Search for the cell housing the specified text and yield its (X, Y) center coordinate. 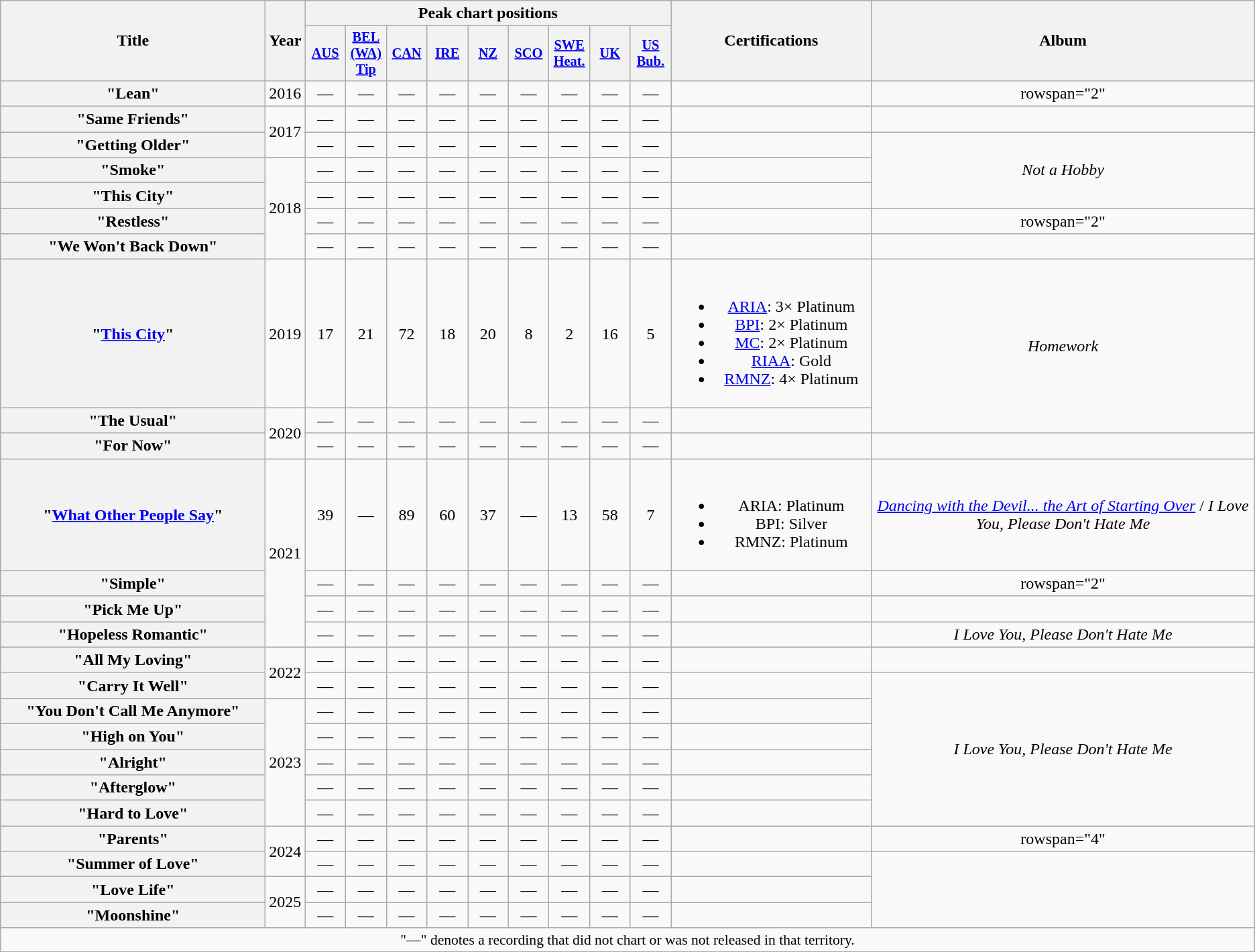
"What Other People Say" (133, 515)
NZ (488, 54)
SCO (528, 54)
"Restless" (133, 221)
72 (406, 334)
UK (610, 54)
"Hopeless Romantic" (133, 634)
Title (133, 41)
BEL(WA)Tip (366, 54)
"For Now" (133, 446)
"Same Friends" (133, 119)
"Alright" (133, 762)
2016 (286, 93)
2017 (286, 132)
2023 (286, 762)
"Lean" (133, 93)
Dancing with the Devil... the Art of Starting Over / I Love You, Please Don't Hate Me (1063, 515)
"Love Life" (133, 890)
"Afterglow" (133, 788)
7 (650, 515)
rowspan="4" (1063, 839)
21 (366, 334)
CAN (406, 54)
"You Don't Call Me Anymore" (133, 711)
2019 (286, 334)
2024 (286, 851)
"Carry It Well" (133, 685)
"Parents" (133, 839)
Certifications (771, 41)
"Hard to Love" (133, 813)
39 (326, 515)
Year (286, 41)
"Smoke" (133, 170)
13 (570, 515)
"Simple" (133, 583)
2018 (286, 209)
18 (448, 334)
2 (570, 334)
17 (326, 334)
"We Won't Back Down" (133, 247)
ARIA: 3× PlatinumBPI: 2× PlatinumMC: 2× PlatinumRIAA: GoldRMNZ: 4× Platinum (771, 334)
Not a Hobby (1063, 170)
Album (1063, 41)
89 (406, 515)
60 (448, 515)
Peak chart positions (488, 13)
20 (488, 334)
"—" denotes a recording that did not chart or was not released in that territory. (627, 940)
"Getting Older" (133, 145)
16 (610, 334)
2025 (286, 902)
2020 (286, 433)
2021 (286, 552)
"All My Loving" (133, 660)
IRE (448, 54)
Homework (1063, 346)
"Summer of Love" (133, 864)
"Moonshine" (133, 915)
5 (650, 334)
USBub. (650, 54)
ARIA: PlatinumBPI: SilverRMNZ: Platinum (771, 515)
37 (488, 515)
58 (610, 515)
"Pick Me Up" (133, 609)
AUS (326, 54)
SWEHeat. (570, 54)
8 (528, 334)
"The Usual" (133, 420)
"High on You" (133, 737)
2022 (286, 672)
